Return the [X, Y] coordinate for the center point of the cell that contains the specified text.  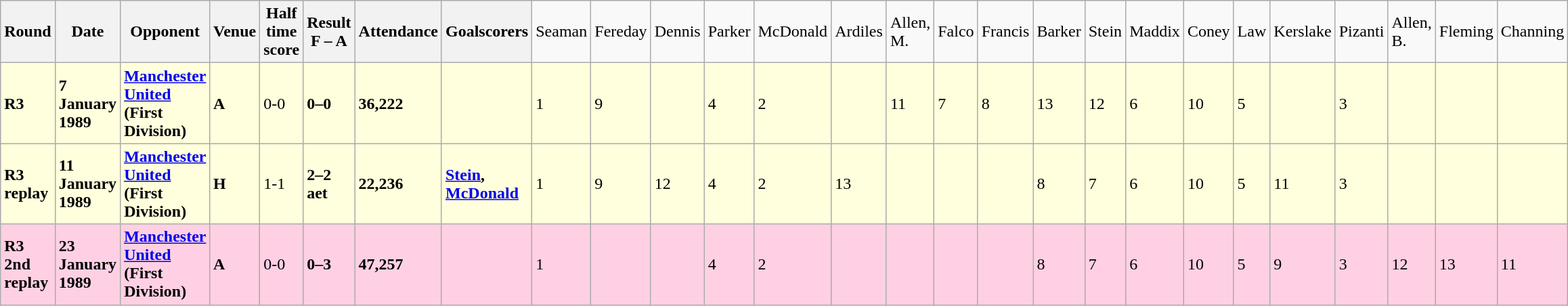
Pizanti [1362, 32]
Law [1252, 32]
Maddix [1155, 32]
1-1 [282, 184]
Seaman [562, 32]
R3 2nd replay [28, 264]
Opponent [165, 32]
47,257 [398, 264]
Half time score [282, 32]
Channing [1532, 32]
Parker [729, 32]
Goalscorers [486, 32]
R3 [28, 103]
2–2 aet [329, 184]
0–0 [329, 103]
36,222 [398, 103]
ResultF – A [329, 32]
Francis [1005, 32]
Allen, M. [910, 32]
23 January 1989 [87, 264]
Dennis [677, 32]
Date [87, 32]
Barker [1059, 32]
Attendance [398, 32]
Fereday [621, 32]
Venue [235, 32]
McDonald [793, 32]
Coney [1208, 32]
11 January 1989 [87, 184]
Ardiles [859, 32]
Falco [956, 32]
Round [28, 32]
7 January 1989 [87, 103]
H [235, 184]
Stein [1105, 32]
Fleming [1466, 32]
Allen, B. [1412, 32]
R3 replay [28, 184]
22,236 [398, 184]
Kerslake [1303, 32]
0–3 [329, 264]
Stein, McDonald [486, 184]
